Identify which cell holds the provided text, then report its (x, y) central coordinate. 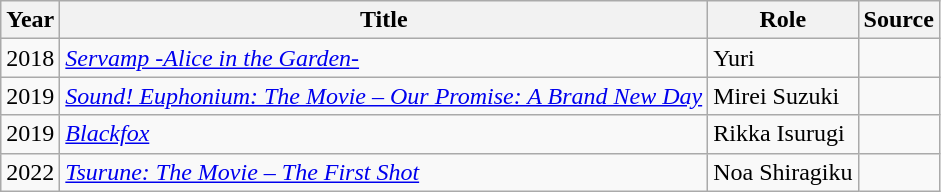
Rikka Isurugi (783, 134)
Source (898, 20)
Sound! Euphonium: The Movie – Our Promise: A Brand New Day (384, 96)
Tsurune: The Movie – The First Shot (384, 172)
Servamp -Alice in the Garden- (384, 58)
Mirei Suzuki (783, 96)
Blackfox (384, 134)
Title (384, 20)
Noa Shiragiku (783, 172)
Yuri (783, 58)
2022 (30, 172)
Role (783, 20)
2018 (30, 58)
Year (30, 20)
